Provide the [x, y] coordinate of the cell's center where the given text is located.  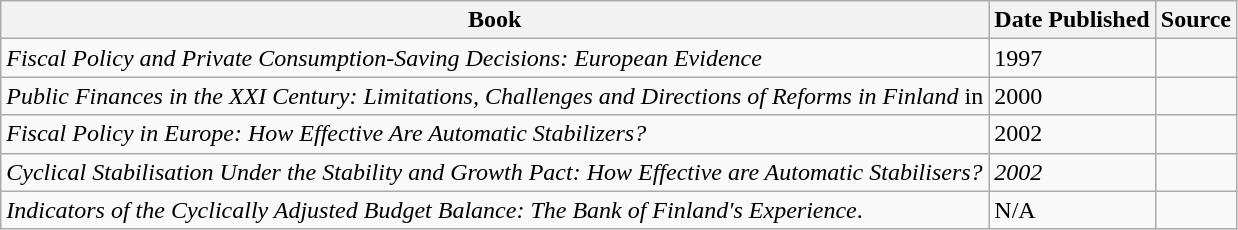
N/A [1072, 210]
Source [1196, 20]
Book [495, 20]
2000 [1072, 96]
Date Published [1072, 20]
Fiscal Policy in Europe: How Effective Are Automatic Stabilizers? [495, 134]
Public Finances in the XXI Century: Limitations, Challenges and Directions of Reforms in Finland in [495, 96]
Cyclical Stabilisation Under the Stability and Growth Pact: How Effective are Automatic Stabilisers? [495, 172]
Fiscal Policy and Private Consumption-Saving Decisions: European Evidence [495, 58]
1997 [1072, 58]
Indicators of the Cyclically Adjusted Budget Balance: The Bank of Finland's Experience. [495, 210]
